Extract the [x, y] coordinate from the center of the cell holding the provided text.  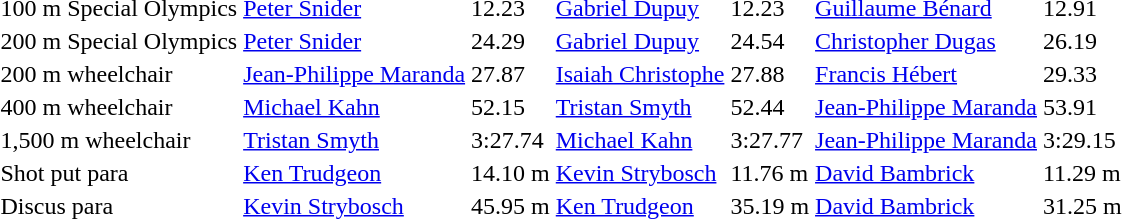
Isaiah Christophe [640, 74]
David Bambrick [926, 173]
52.15 [511, 107]
24.29 [511, 41]
24.54 [770, 41]
3:27.74 [511, 140]
Francis Hébert [926, 74]
Gabriel Dupuy [640, 41]
14.10 m [511, 173]
52.44 [770, 107]
Christopher Dugas [926, 41]
Kevin Strybosch [640, 173]
11.76 m [770, 173]
Peter Snider [354, 41]
27.88 [770, 74]
3:27.77 [770, 140]
27.87 [511, 74]
Ken Trudgeon [354, 173]
